Extract the (x, y) coordinate from the center of the cell holding the provided text.  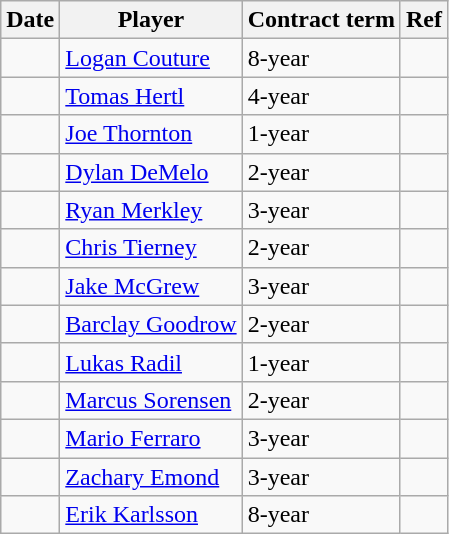
Tomas Hertl (151, 96)
Contract term (321, 20)
Jake McGrew (151, 286)
Dylan DeMelo (151, 172)
Ref (424, 20)
Barclay Goodrow (151, 324)
Mario Ferraro (151, 438)
Zachary Emond (151, 477)
Chris Tierney (151, 248)
Player (151, 20)
Marcus Sorensen (151, 400)
Date (30, 20)
Logan Couture (151, 58)
4-year (321, 96)
Joe Thornton (151, 134)
Erik Karlsson (151, 515)
Ryan Merkley (151, 210)
Lukas Radil (151, 362)
